Find where the given text appears and provide that cell's center as (X, Y) coordinate. 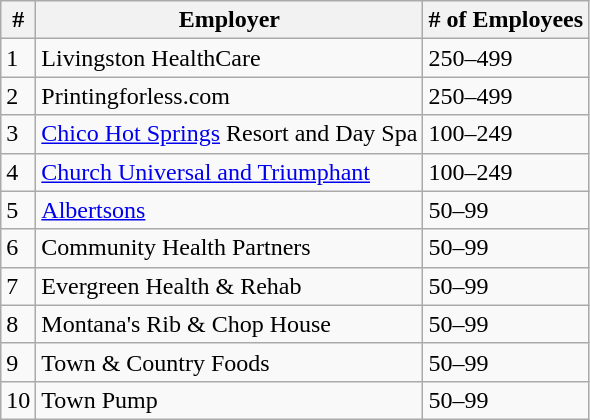
2 (18, 96)
1 (18, 58)
Town & Country Foods (230, 362)
4 (18, 172)
Community Health Partners (230, 248)
Employer (230, 20)
5 (18, 210)
8 (18, 324)
10 (18, 400)
Montana's Rib & Chop House (230, 324)
Evergreen Health & Rehab (230, 286)
6 (18, 248)
# (18, 20)
Church Universal and Triumphant (230, 172)
Town Pump (230, 400)
3 (18, 134)
Chico Hot Springs Resort and Day Spa (230, 134)
Printingforless.com (230, 96)
9 (18, 362)
7 (18, 286)
# of Employees (506, 20)
Albertsons (230, 210)
Livingston HealthCare (230, 58)
